Return the [X, Y] coordinate for the center point of the cell that contains the specified text.  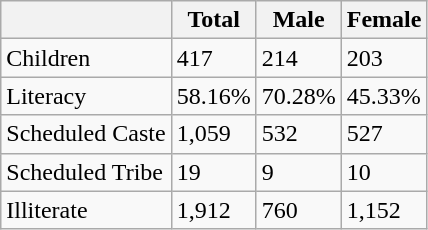
Children [86, 58]
760 [298, 210]
70.28% [298, 96]
1,912 [214, 210]
203 [384, 58]
Scheduled Caste [86, 134]
1,152 [384, 210]
214 [298, 58]
58.16% [214, 96]
Scheduled Tribe [86, 172]
Total [214, 20]
417 [214, 58]
Female [384, 20]
532 [298, 134]
10 [384, 172]
527 [384, 134]
45.33% [384, 96]
Illiterate [86, 210]
19 [214, 172]
Male [298, 20]
1,059 [214, 134]
9 [298, 172]
Literacy [86, 96]
